Identify which cell holds the provided text, then report its (X, Y) central coordinate. 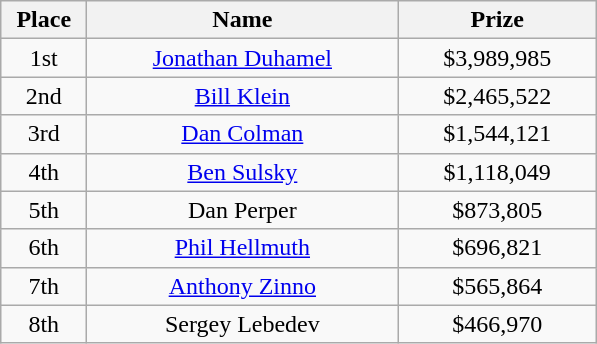
$2,465,522 (498, 96)
1st (44, 58)
$1,544,121 (498, 134)
Dan Perper (242, 210)
Ben Sulsky (242, 172)
Place (44, 20)
Prize (498, 20)
$1,118,049 (498, 172)
$466,970 (498, 324)
Name (242, 20)
$3,989,985 (498, 58)
Anthony Zinno (242, 286)
8th (44, 324)
2nd (44, 96)
3rd (44, 134)
Phil Hellmuth (242, 248)
4th (44, 172)
$565,864 (498, 286)
Bill Klein (242, 96)
Jonathan Duhamel (242, 58)
$696,821 (498, 248)
Sergey Lebedev (242, 324)
6th (44, 248)
7th (44, 286)
5th (44, 210)
$873,805 (498, 210)
Dan Colman (242, 134)
